Extract the [x, y] coordinate from the center of the cell holding the provided text.  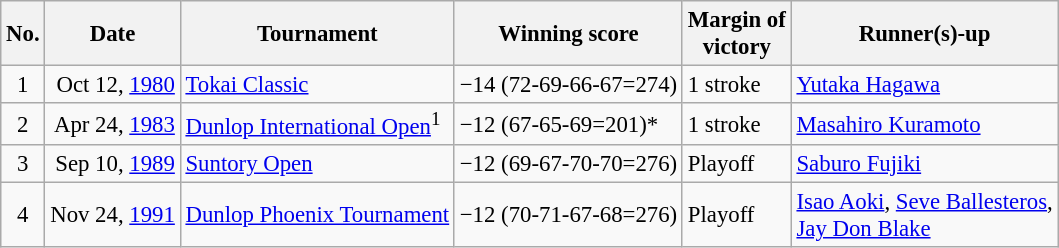
No. [23, 34]
−12 (67-65-69=201)* [568, 124]
Isao Aoki, Seve Ballesteros, Jay Don Blake [924, 216]
Yutaka Hagawa [924, 85]
1 [23, 85]
Margin ofvictory [736, 34]
Dunlop International Open1 [317, 124]
Date [112, 34]
Nov 24, 1991 [112, 216]
Winning score [568, 34]
Sep 10, 1989 [112, 164]
3 [23, 164]
Suntory Open [317, 164]
Runner(s)-up [924, 34]
Tokai Classic [317, 85]
−12 (70-71-67-68=276) [568, 216]
Oct 12, 1980 [112, 85]
Tournament [317, 34]
Masahiro Kuramoto [924, 124]
4 [23, 216]
Dunlop Phoenix Tournament [317, 216]
2 [23, 124]
−14 (72-69-66-67=274) [568, 85]
Apr 24, 1983 [112, 124]
Saburo Fujiki [924, 164]
−12 (69-67-70-70=276) [568, 164]
